Detect which cell encompasses the target text, then output its (X, Y) center coordinate. 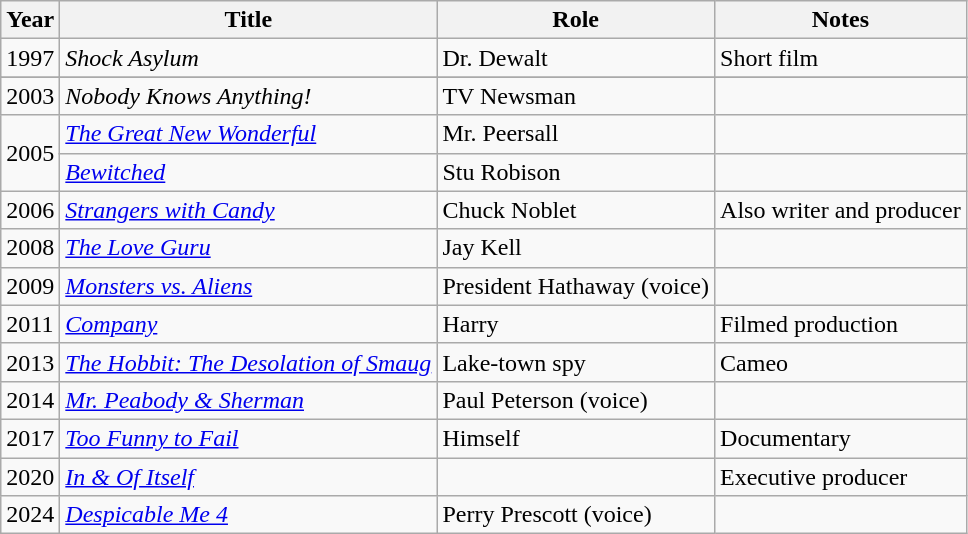
Stu Robison (576, 172)
The Great New Wonderful (248, 134)
Monsters vs. Aliens (248, 286)
2005 (30, 153)
Nobody Knows Anything! (248, 96)
In & Of Itself (248, 477)
2008 (30, 248)
Bewitched (248, 172)
Company (248, 324)
TV Newsman (576, 96)
The Love Guru (248, 248)
Strangers with Candy (248, 210)
Himself (576, 438)
2009 (30, 286)
Harry (576, 324)
Filmed production (841, 324)
President Hathaway (voice) (576, 286)
Dr. Dewalt (576, 58)
Lake-town spy (576, 362)
1997 (30, 58)
2013 (30, 362)
Perry Prescott (voice) (576, 515)
2024 (30, 515)
Chuck Noblet (576, 210)
2003 (30, 96)
Executive producer (841, 477)
Notes (841, 20)
Title (248, 20)
Year (30, 20)
2017 (30, 438)
Jay Kell (576, 248)
2006 (30, 210)
Shock Asylum (248, 58)
2014 (30, 400)
Despicable Me 4 (248, 515)
Paul Peterson (voice) (576, 400)
2020 (30, 477)
Also writer and producer (841, 210)
Cameo (841, 362)
2011 (30, 324)
The Hobbit: The Desolation of Smaug (248, 362)
Short film (841, 58)
Role (576, 20)
Documentary (841, 438)
Mr. Peabody & Sherman (248, 400)
Too Funny to Fail (248, 438)
Mr. Peersall (576, 134)
